Return the (X, Y) coordinate for the center point of the cell that contains the specified text.  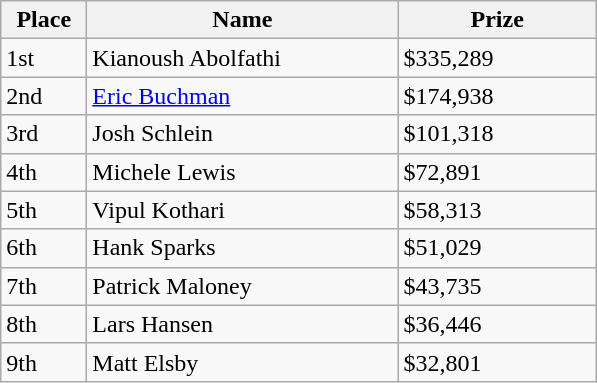
1st (44, 58)
2nd (44, 96)
$32,801 (498, 362)
3rd (44, 134)
$72,891 (498, 172)
$58,313 (498, 210)
Eric Buchman (242, 96)
$101,318 (498, 134)
Kianoush Abolfathi (242, 58)
4th (44, 172)
$174,938 (498, 96)
$43,735 (498, 286)
$51,029 (498, 248)
Name (242, 20)
8th (44, 324)
Lars Hansen (242, 324)
Prize (498, 20)
6th (44, 248)
Michele Lewis (242, 172)
Vipul Kothari (242, 210)
Hank Sparks (242, 248)
5th (44, 210)
$335,289 (498, 58)
9th (44, 362)
7th (44, 286)
Josh Schlein (242, 134)
$36,446 (498, 324)
Patrick Maloney (242, 286)
Place (44, 20)
Matt Elsby (242, 362)
